Extract the (X, Y) coordinate from the center of the cell holding the provided text.  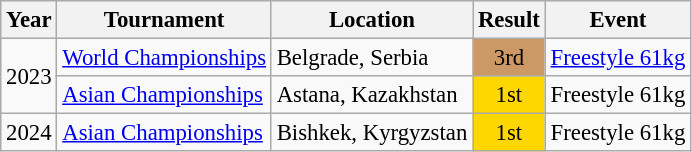
Tournament (164, 20)
Result (510, 20)
Location (372, 20)
2023 (29, 76)
Belgrade, Serbia (372, 58)
2024 (29, 133)
Astana, Kazakhstan (372, 95)
3rd (510, 58)
Bishkek, Kyrgyzstan (372, 133)
Event (618, 20)
Year (29, 20)
World Championships (164, 58)
